Search for the cell housing the specified text and yield its [x, y] center coordinate. 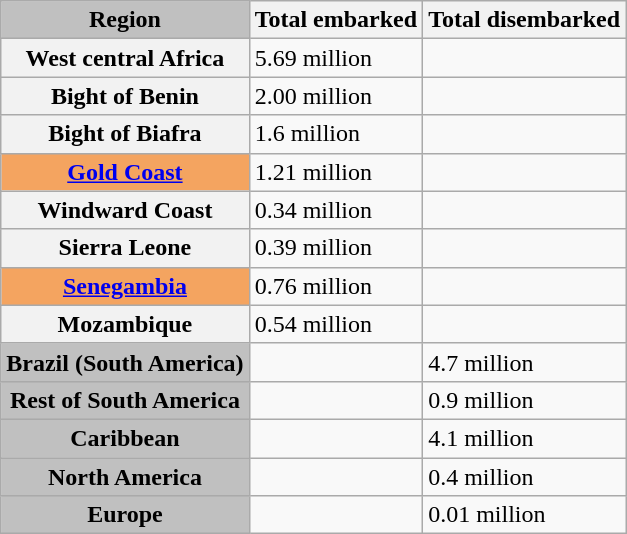
0.34 million [336, 210]
Bight of Biafra [125, 134]
Europe [125, 515]
North America [125, 477]
4.7 million [524, 362]
0.54 million [336, 324]
4.1 million [524, 438]
0.01 million [524, 515]
Mozambique [125, 324]
Total embarked [336, 20]
Total disembarked [524, 20]
0.4 million [524, 477]
5.69 million [336, 58]
0.39 million [336, 248]
West central Africa [125, 58]
Bight of Benin [125, 96]
Region [125, 20]
0.9 million [524, 400]
Caribbean [125, 438]
2.00 million [336, 96]
Windward Coast [125, 210]
Rest of South America [125, 400]
Brazil (South America) [125, 362]
1.21 million [336, 172]
Sierra Leone [125, 248]
Senegambia [125, 286]
1.6 million [336, 134]
0.76 million [336, 286]
Gold Coast [125, 172]
